Pinpoint the cell where the given text exists, returning its (X, Y) midpoint coordinate. 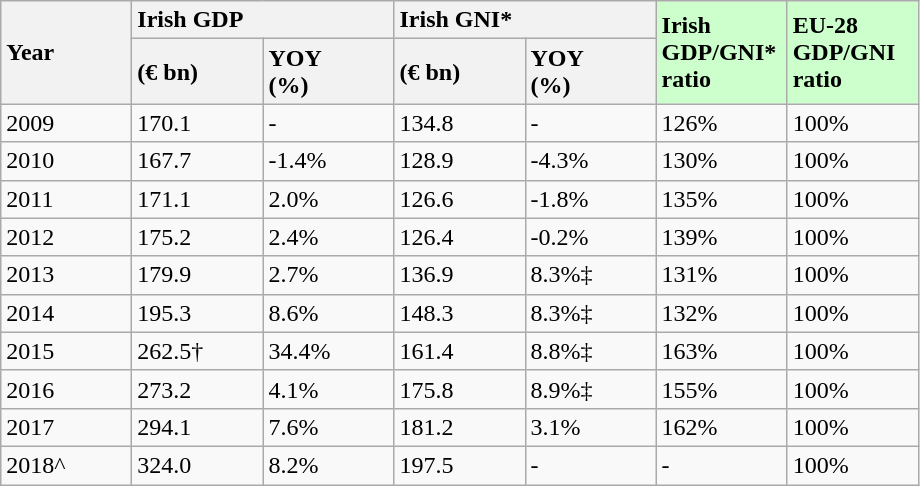
-0.2% (590, 237)
34.4% (328, 351)
148.3 (460, 313)
181.2 (460, 427)
324.0 (198, 465)
131% (722, 275)
-1.4% (328, 161)
273.2 (198, 389)
IrishGDP/GNI*ratio (722, 52)
2012 (66, 237)
2.0% (328, 199)
161.4 (460, 351)
130% (722, 161)
7.6% (328, 427)
262.5† (198, 351)
2015 (66, 351)
2014 (66, 313)
175.2 (198, 237)
128.9 (460, 161)
Irish GDP (263, 20)
2016 (66, 389)
Year (66, 52)
8.2% (328, 465)
EU-28GDP/GNIratio (852, 52)
2.7% (328, 275)
8.8%‡ (590, 351)
2.4% (328, 237)
135% (722, 199)
197.5 (460, 465)
126.6 (460, 199)
-1.8% (590, 199)
2013 (66, 275)
2017 (66, 427)
4.1% (328, 389)
3.1% (590, 427)
171.1 (198, 199)
163% (722, 351)
175.8 (460, 389)
-4.3% (590, 161)
2011 (66, 199)
2010 (66, 161)
155% (722, 389)
8.9%‡ (590, 389)
126% (722, 123)
179.9 (198, 275)
8.6% (328, 313)
170.1 (198, 123)
2018^ (66, 465)
134.8 (460, 123)
162% (722, 427)
167.7 (198, 161)
195.3 (198, 313)
126.4 (460, 237)
Irish GNI* (525, 20)
2009 (66, 123)
294.1 (198, 427)
139% (722, 237)
136.9 (460, 275)
132% (722, 313)
